Return the (X, Y) coordinate for the center point of the cell that contains the specified text.  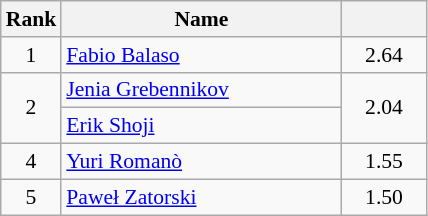
Jenia Grebennikov (201, 90)
1 (32, 55)
2 (32, 108)
Fabio Balaso (201, 55)
4 (32, 162)
Erik Shoji (201, 126)
5 (32, 197)
Rank (32, 19)
2.04 (384, 108)
2.64 (384, 55)
1.50 (384, 197)
1.55 (384, 162)
Yuri Romanò (201, 162)
Paweł Zatorski (201, 197)
Name (201, 19)
